Determine the [x, y] coordinate at the center of the cell enclosing the given text.  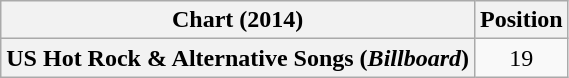
19 [521, 58]
Position [521, 20]
Chart (2014) [238, 20]
US Hot Rock & Alternative Songs (Billboard) [238, 58]
